Output the [X, Y] coordinate of the center of the cell containing the given text.  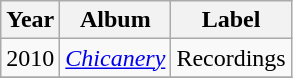
Chicanery [116, 58]
Recordings [231, 58]
Year [30, 20]
Album [116, 20]
Label [231, 20]
2010 [30, 58]
